For the text-containing cell, return its midpoint in [x, y] coordinate format. 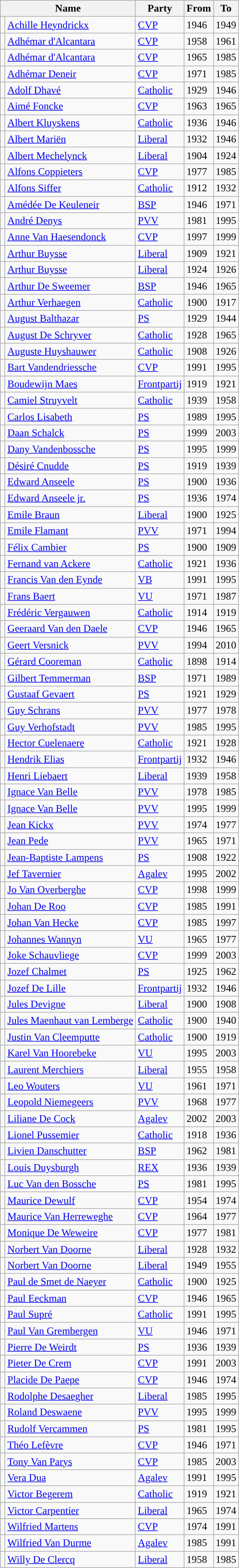
Fernand van Ackere [70, 564]
1964 [199, 1216]
Victor Begerem [70, 1494]
1998 [199, 890]
Aimé Foncke [70, 106]
Désiré Cnudde [70, 465]
Jo Van Overberghe [70, 890]
1904 [199, 155]
Adolf Dhavé [70, 90]
Auguste Huyshauwer [70, 351]
1987 [226, 596]
Arthur Verhaegen [70, 302]
1944 [226, 319]
1912 [199, 188]
Justin Van Cleemputte [70, 1037]
Johan De Roo [70, 906]
Jules Maenhaut van Lemberge [70, 1021]
Wilfried Martens [70, 1527]
Camiel Struyvelt [70, 400]
Achille Heyndrickx [70, 25]
Jules Devigne [70, 1004]
Paul de Smet de Naeyer [70, 1282]
Carlos Lisabeth [70, 416]
Monique De Weweire [70, 1233]
August Balthazar [70, 319]
Albert Kluyskens [70, 123]
Bart Vandendriessche [70, 368]
Frans Baert [70, 596]
August De Schryver [70, 335]
Félix Cambier [70, 547]
Albert Mariën [70, 139]
André Denys [70, 221]
Jozef De Lille [70, 988]
Edward Anseele jr. [70, 498]
Wilfried Van Durme [70, 1543]
Name [68, 9]
Johan Van Hecke [70, 923]
Emile Flamant [70, 531]
1968 [199, 1102]
Paul Van Grembergen [70, 1331]
Roland Deswaene [70, 1412]
REX [160, 1167]
Boudewijn Maes [70, 384]
1917 [226, 302]
Willy De Clercq [70, 1559]
Jef Tavernier [70, 874]
Edward Anseele [70, 482]
VB [160, 580]
Rodolphe Desaegher [70, 1396]
Placide De Paepe [70, 1380]
Arthur De Sweemer [70, 286]
Joke Schauvliege [70, 955]
Geeraard Van den Daele [70, 629]
Rudolf Vercammen [70, 1429]
1898 [199, 661]
1922 [226, 857]
Francis Van den Eynde [70, 580]
Pierre De Weirdt [70, 1347]
Jean Pede [70, 841]
Geert Versnick [70, 645]
Guy Schrans [70, 710]
Gérard Cooreman [70, 661]
Johannes Wannyn [70, 939]
Jean-Baptiste Lampens [70, 857]
Paul Supré [70, 1315]
Maurice Dewulf [70, 1200]
Jozef Chalmet [70, 971]
Henri Liebaert [70, 776]
Leo Wouters [70, 1086]
2010 [226, 645]
From [199, 9]
Pieter De Crem [70, 1363]
Hendrik Elias [70, 760]
Alfons Coppieters [70, 172]
Lionel Pussemier [70, 1135]
To [226, 9]
Paul Eeckman [70, 1298]
Louis Duysburgh [70, 1167]
Adhémar Deneir [70, 74]
1940 [226, 1021]
Albert Mechelynck [70, 155]
Dany Vandenbossche [70, 449]
1963 [199, 106]
Leopold Niemegeers [70, 1102]
Maurice Van Herreweghe [70, 1216]
Victor Carpentier [70, 1510]
Daan Schalck [70, 433]
Livien Danschutter [70, 1151]
Hector Cuelenaere [70, 743]
Emile Braun [70, 515]
Gilbert Temmerman [70, 678]
Gustaaf Gevaert [70, 694]
Amédée De Keuleneir [70, 205]
Anne Van Haesendonck [70, 237]
1954 [199, 1200]
Frédéric Vergauwen [70, 612]
Guy Verhofstadt [70, 727]
Liliane De Cock [70, 1119]
Alfons Siffer [70, 188]
Laurent Merchiers [70, 1070]
Karel Van Hoorebeke [70, 1053]
Théo Lefèvre [70, 1445]
Party [160, 9]
Vera Dua [70, 1478]
1918 [199, 1135]
Luc Van den Bossche [70, 1184]
Jean Kickx [70, 825]
Tony Van Parys [70, 1461]
